Extract the (X, Y) coordinate from the center of the cell holding the provided text.  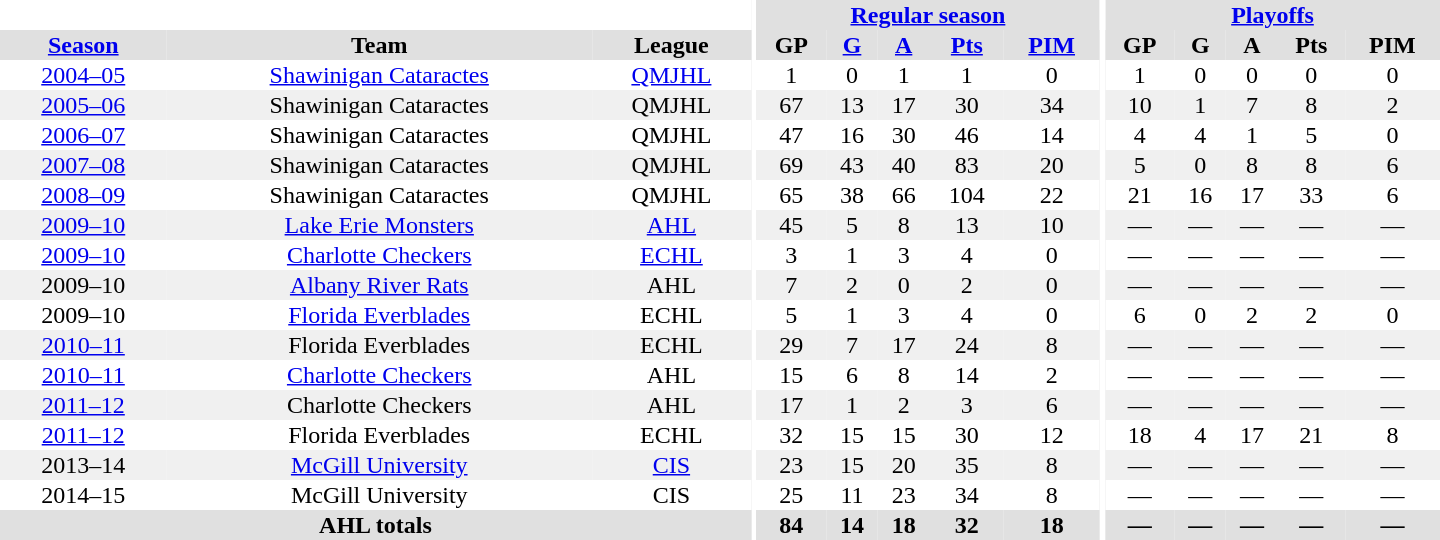
66 (904, 195)
2013–14 (84, 465)
2006–07 (84, 135)
46 (968, 135)
2005–06 (84, 105)
104 (968, 195)
65 (792, 195)
33 (1312, 195)
40 (904, 165)
29 (792, 345)
69 (792, 165)
League (672, 45)
47 (792, 135)
84 (792, 525)
Team (380, 45)
AHL totals (376, 525)
67 (792, 105)
Season (84, 45)
45 (792, 225)
Playoffs (1272, 15)
24 (968, 345)
Regular season (928, 15)
35 (968, 465)
Lake Erie Monsters (380, 225)
43 (852, 165)
25 (792, 495)
2004–05 (84, 75)
11 (852, 495)
38 (852, 195)
2007–08 (84, 165)
Albany River Rats (380, 285)
83 (968, 165)
2014–15 (84, 495)
22 (1052, 195)
12 (1052, 435)
2008–09 (84, 195)
